Pinpoint the cell where the given text exists, returning its (X, Y) midpoint coordinate. 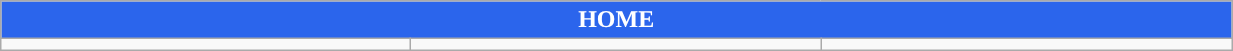
HOME (616, 20)
